Find where the given text appears and provide that cell's center as (x, y) coordinate. 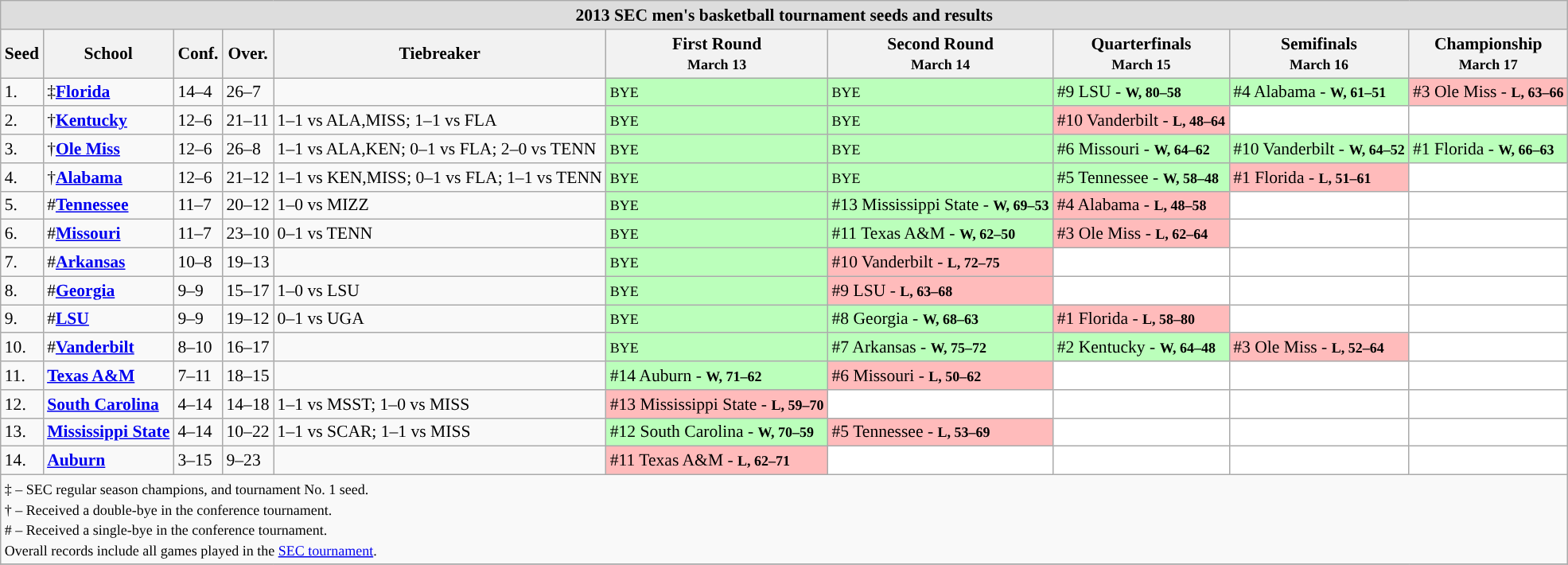
12. (22, 404)
8. (22, 290)
QuarterfinalsMarch 15 (1141, 54)
#9 LSU - L, 63–68 (940, 290)
#7 Arkansas - W, 75–72 (940, 348)
8–10 (197, 348)
3. (22, 149)
0–1 vs UGA (440, 319)
Auburn (108, 461)
#6 Missouri - L, 50–62 (940, 376)
#4 Alabama - W, 61–51 (1319, 92)
‡Florida (108, 92)
#8 Georgia - W, 68–63 (940, 319)
10–22 (247, 432)
9–23 (247, 461)
1. (22, 92)
Conf. (197, 54)
#13 Mississippi State - W, 69–53 (940, 205)
#10 Vanderbilt - L, 48–64 (1141, 121)
10. (22, 348)
1–1 vs KEN,MISS; 0–1 vs FLA; 1–1 vs TENN (440, 177)
#11 Texas A&M - W, 62–50 (940, 234)
1–1 vs ALA,KEN; 0–1 vs FLA; 2–0 vs TENN (440, 149)
20–12 (247, 205)
14. (22, 461)
2013 SEC men's basketball tournament seeds and results (784, 15)
0–1 vs TENN (440, 234)
#1 Florida - L, 51–61 (1319, 177)
21–12 (247, 177)
#Tennessee (108, 205)
1–0 vs MIZZ (440, 205)
7–11 (197, 376)
#6 Missouri - W, 64–62 (1141, 149)
6. (22, 234)
South Carolina (108, 404)
SemifinalsMarch 16 (1319, 54)
18–15 (247, 376)
#Arkansas (108, 263)
#10 Vanderbilt - L, 72–75 (940, 263)
5. (22, 205)
#3 Ole Miss - L, 63–66 (1488, 92)
Seed (22, 54)
26–8 (247, 149)
2. (22, 121)
14–18 (247, 404)
7. (22, 263)
#Vanderbilt (108, 348)
Second RoundMarch 14 (940, 54)
16–17 (247, 348)
#1 Florida - L, 58–80 (1141, 319)
10–8 (197, 263)
School (108, 54)
†Alabama (108, 177)
1–1 vs MSST; 1–0 vs MISS (440, 404)
#3 Ole Miss - L, 52–64 (1319, 348)
15–17 (247, 290)
19–13 (247, 263)
#9 LSU - W, 80–58 (1141, 92)
#5 Tennessee - W, 58–48 (1141, 177)
ChampionshipMarch 17 (1488, 54)
11. (22, 376)
#13 Mississippi State - L, 59–70 (718, 404)
1–1 vs SCAR; 1–1 vs MISS (440, 432)
#12 South Carolina - W, 70–59 (718, 432)
1–1 vs ALA,MISS; 1–1 vs FLA (440, 121)
#Georgia (108, 290)
#11 Texas A&M - L, 62–71 (718, 461)
1–0 vs LSU (440, 290)
13. (22, 432)
First RoundMarch 13 (718, 54)
21–11 (247, 121)
Mississippi State (108, 432)
#14 Auburn - W, 71–62 (718, 376)
#2 Kentucky - W, 64–48 (1141, 348)
26–7 (247, 92)
Texas A&M (108, 376)
#Missouri (108, 234)
†Ole Miss (108, 149)
19–12 (247, 319)
Over. (247, 54)
#10 Vanderbilt - W, 64–52 (1319, 149)
†Kentucky (108, 121)
4. (22, 177)
14–4 (197, 92)
3–15 (197, 461)
23–10 (247, 234)
#3 Ole Miss - L, 62–64 (1141, 234)
9. (22, 319)
#LSU (108, 319)
Tiebreaker (440, 54)
#4 Alabama - L, 48–58 (1141, 205)
#1 Florida - W, 66–63 (1488, 149)
#5 Tennessee - L, 53–69 (940, 432)
